For the text-containing cell, return its midpoint in [x, y] coordinate format. 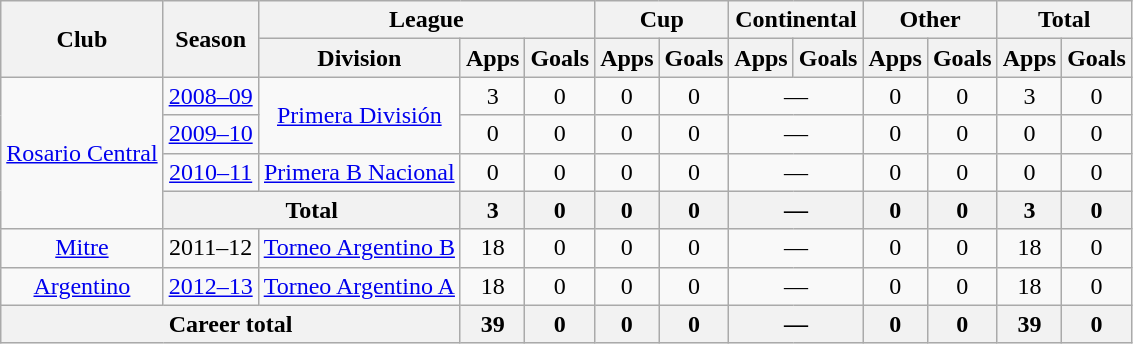
Cup [662, 20]
Torneo Argentino A [359, 286]
Primera B Nacional [359, 172]
Division [359, 58]
Continental [796, 20]
2008–09 [210, 96]
League [426, 20]
2009–10 [210, 134]
2011–12 [210, 248]
Season [210, 39]
Argentino [82, 286]
Mitre [82, 248]
Primera División [359, 115]
Career total [231, 324]
Rosario Central [82, 153]
2010–11 [210, 172]
2012–13 [210, 286]
Torneo Argentino B [359, 248]
Other [930, 20]
Club [82, 39]
